For the text-containing cell, return its midpoint in [X, Y] coordinate format. 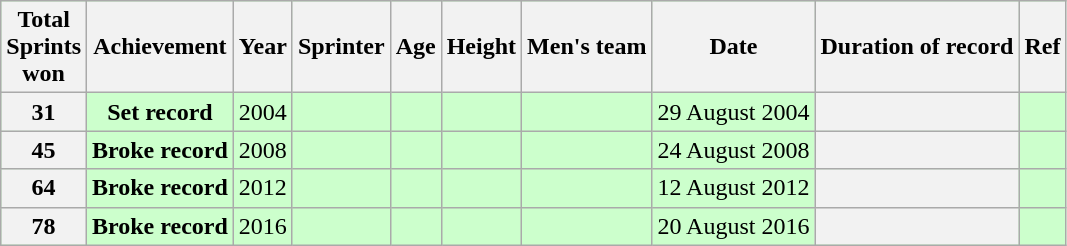
Duration of record [917, 47]
45 [44, 150]
31 [44, 112]
Height [481, 47]
2012 [262, 188]
Date [734, 47]
TotalSprintswon [44, 47]
Men's team [587, 47]
2016 [262, 226]
64 [44, 188]
12 August 2012 [734, 188]
Achievement [160, 47]
24 August 2008 [734, 150]
Ref [1042, 47]
Sprinter [341, 47]
Set record [160, 112]
2008 [262, 150]
Age [416, 47]
78 [44, 226]
20 August 2016 [734, 226]
Year [262, 47]
29 August 2004 [734, 112]
2004 [262, 112]
